For the text-containing cell, return its midpoint in [X, Y] coordinate format. 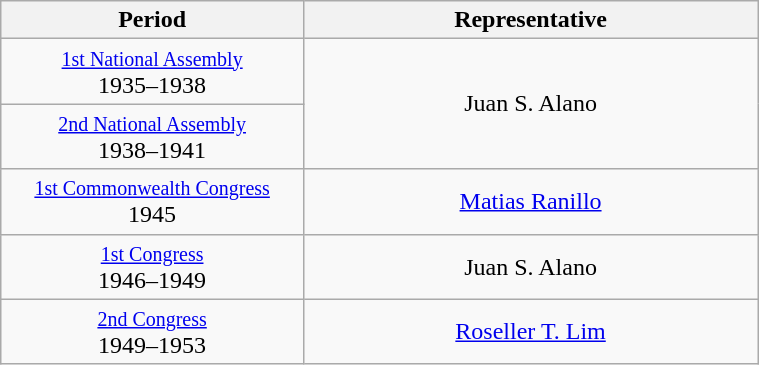
1st National Assembly1935–1938 [152, 72]
1st Commonwealth Congress1945 [152, 202]
2nd Congress1949–1953 [152, 332]
Representative [530, 20]
Matias Ranillo [530, 202]
Roseller T. Lim [530, 332]
2nd National Assembly1938–1941 [152, 136]
Period [152, 20]
1st Congress1946–1949 [152, 266]
